Pinpoint the cell where the given text exists, returning its [x, y] midpoint coordinate. 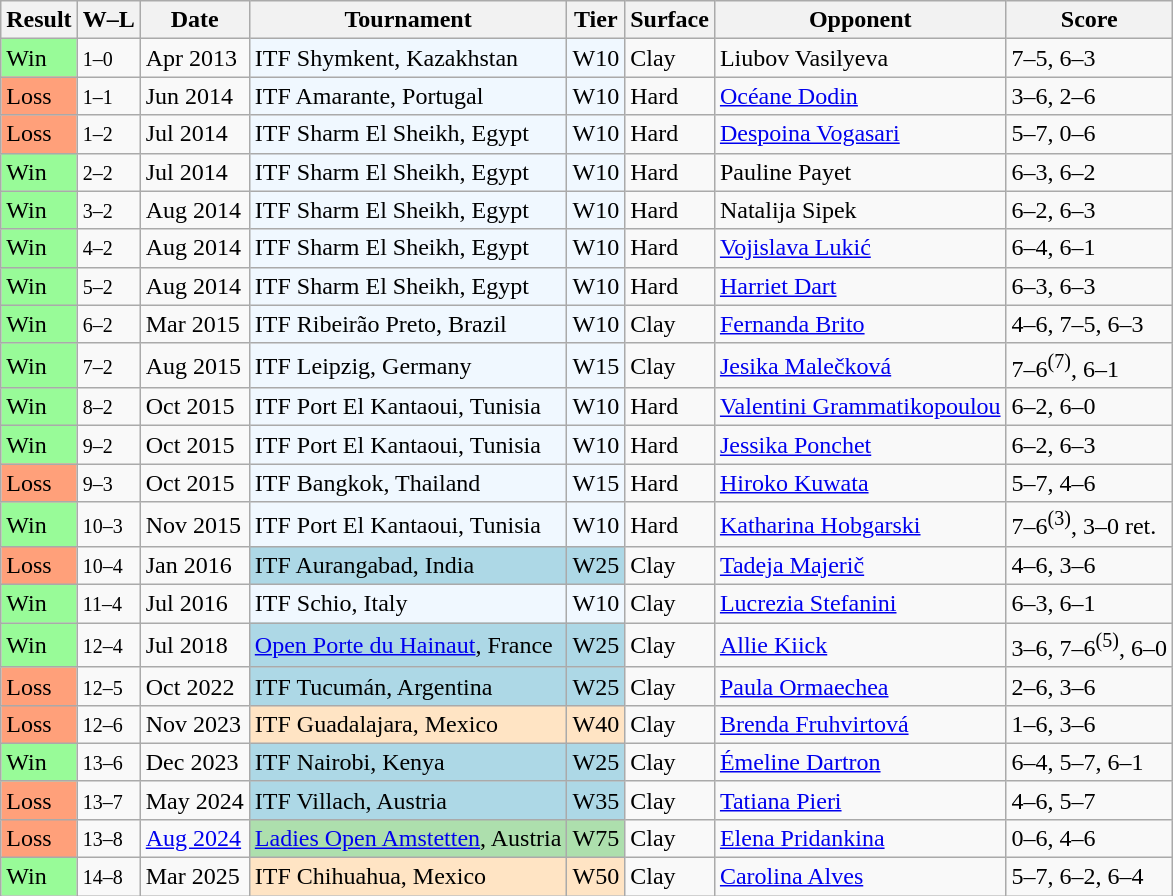
Oct 2022 [194, 686]
Tadeja Majerič [860, 566]
ITF Amarante, Portugal [408, 96]
9–2 [108, 445]
6–3, 6–2 [1089, 172]
ITF Nairobi, Kenya [408, 762]
Surface [670, 20]
Vojislava Lukić [860, 248]
ITF Guadalajara, Mexico [408, 724]
Tier [596, 20]
Océane Dodin [860, 96]
ITF Bangkok, Thailand [408, 483]
4–2 [108, 248]
Mar 2025 [194, 877]
0–6, 4–6 [1089, 839]
2–6, 3–6 [1089, 686]
ITF Villach, Austria [408, 800]
5–7, 0–6 [1089, 134]
May 2024 [194, 800]
Jul 2016 [194, 604]
Nov 2015 [194, 524]
4–6, 5–7 [1089, 800]
ITF Leipzig, Germany [408, 366]
Lucrezia Stefanini [860, 604]
Katharina Hobgarski [860, 524]
ITF Chihuahua, Mexico [408, 877]
13–6 [108, 762]
W–L [108, 20]
Brenda Fruhvirtová [860, 724]
1–1 [108, 96]
ITF Aurangabad, India [408, 566]
Apr 2013 [194, 58]
10–3 [108, 524]
3–6, 2–6 [1089, 96]
Score [1089, 20]
8–2 [108, 407]
Despoina Vogasari [860, 134]
12–4 [108, 646]
Nov 2023 [194, 724]
Émeline Dartron [860, 762]
ITF Shymkent, Kazakhstan [408, 58]
Harriet Dart [860, 286]
12–6 [108, 724]
1–0 [108, 58]
W35 [596, 800]
3–2 [108, 210]
Mar 2015 [194, 324]
Aug 2024 [194, 839]
Open Porte du Hainaut, France [408, 646]
Jun 2014 [194, 96]
6–4, 5–7, 6–1 [1089, 762]
3–6, 7–6(5), 6–0 [1089, 646]
W75 [596, 839]
7–6(7), 6–1 [1089, 366]
5–7, 6–2, 6–4 [1089, 877]
Tatiana Pieri [860, 800]
1–6, 3–6 [1089, 724]
6–2 [108, 324]
Hiroko Kuwata [860, 483]
Aug 2015 [194, 366]
Result [39, 20]
Tournament [408, 20]
Allie Kiick [860, 646]
6–3, 6–3 [1089, 286]
Liubov Vasilyeva [860, 58]
Pauline Payet [860, 172]
W50 [596, 877]
1–2 [108, 134]
Valentini Grammatikopoulou [860, 407]
9–3 [108, 483]
ITF Ribeirão Preto, Brazil [408, 324]
7–2 [108, 366]
5–7, 4–6 [1089, 483]
Opponent [860, 20]
12–5 [108, 686]
6–4, 6–1 [1089, 248]
7–5, 6–3 [1089, 58]
13–7 [108, 800]
Carolina Alves [860, 877]
6–3, 6–1 [1089, 604]
Paula Ormaechea [860, 686]
13–8 [108, 839]
Jan 2016 [194, 566]
Elena Pridankina [860, 839]
7–6(3), 3–0 ret. [1089, 524]
2–2 [108, 172]
Dec 2023 [194, 762]
ITF Schio, Italy [408, 604]
Ladies Open Amstetten, Austria [408, 839]
W40 [596, 724]
14–8 [108, 877]
5–2 [108, 286]
4–6, 3–6 [1089, 566]
10–4 [108, 566]
Jessika Ponchet [860, 445]
4–6, 7–5, 6–3 [1089, 324]
Date [194, 20]
Natalija Sipek [860, 210]
ITF Tucumán, Argentina [408, 686]
11–4 [108, 604]
6–2, 6–0 [1089, 407]
Jesika Malečková [860, 366]
Jul 2018 [194, 646]
Fernanda Brito [860, 324]
